Return [x, y] of the center of cell containing provided text 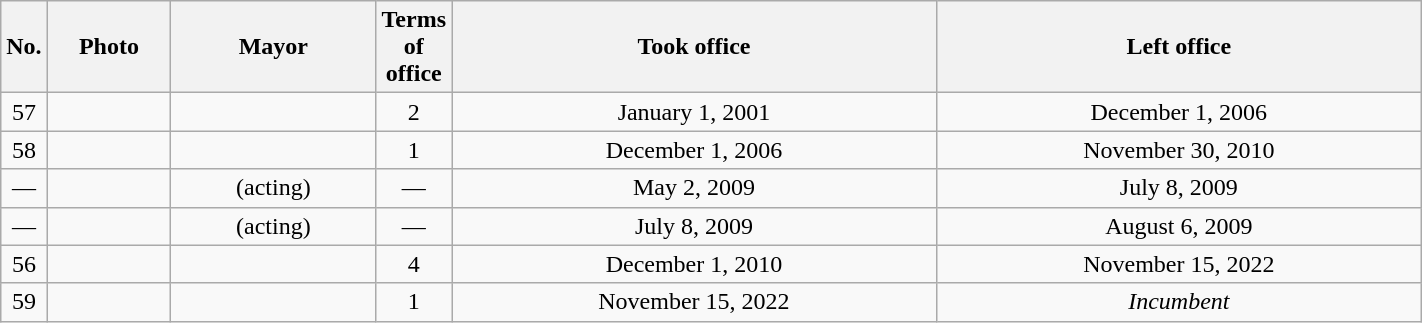
Photo [109, 47]
Left office [1178, 47]
August 6, 2009 [1178, 226]
59 [24, 302]
May 2, 2009 [694, 188]
December 1, 2010 [694, 264]
November 30, 2010 [1178, 150]
Incumbent [1178, 302]
56 [24, 264]
58 [24, 150]
57 [24, 112]
Took office [694, 47]
January 1, 2001 [694, 112]
4 [414, 264]
No. [24, 47]
Terms of office [414, 47]
Mayor [274, 47]
2 [414, 112]
